Locate the cell with the specified text and output its [X, Y] center coordinate. 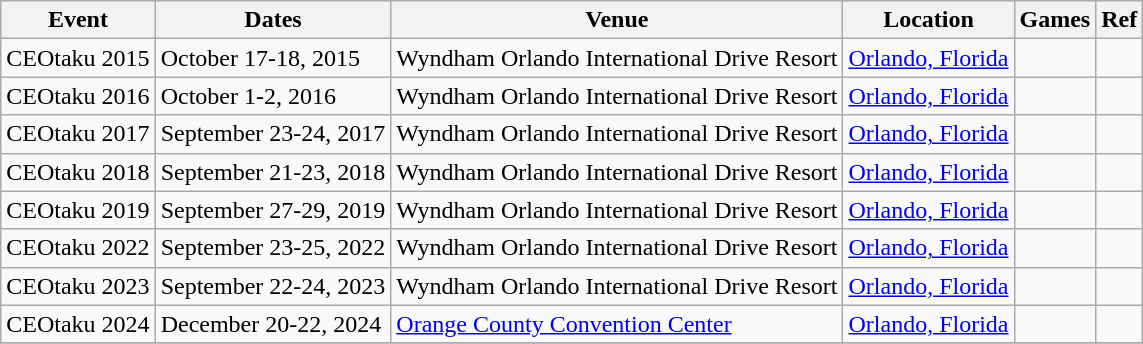
October 1-2, 2016 [273, 96]
December 20-22, 2024 [273, 324]
CEOtaku 2024 [78, 324]
CEOtaku 2016 [78, 96]
October 17-18, 2015 [273, 58]
CEOtaku 2023 [78, 286]
September 27-29, 2019 [273, 210]
CEOtaku 2017 [78, 134]
Dates [273, 20]
Venue [617, 20]
Ref [1120, 20]
Event [78, 20]
September 22-24, 2023 [273, 286]
CEOtaku 2022 [78, 248]
Orange County Convention Center [617, 324]
September 23-25, 2022 [273, 248]
Games [1055, 20]
September 23-24, 2017 [273, 134]
CEOtaku 2019 [78, 210]
Location [928, 20]
September 21-23, 2018 [273, 172]
CEOtaku 2018 [78, 172]
CEOtaku 2015 [78, 58]
